From the cell containing the given text, extract its center point as (x, y) coordinate. 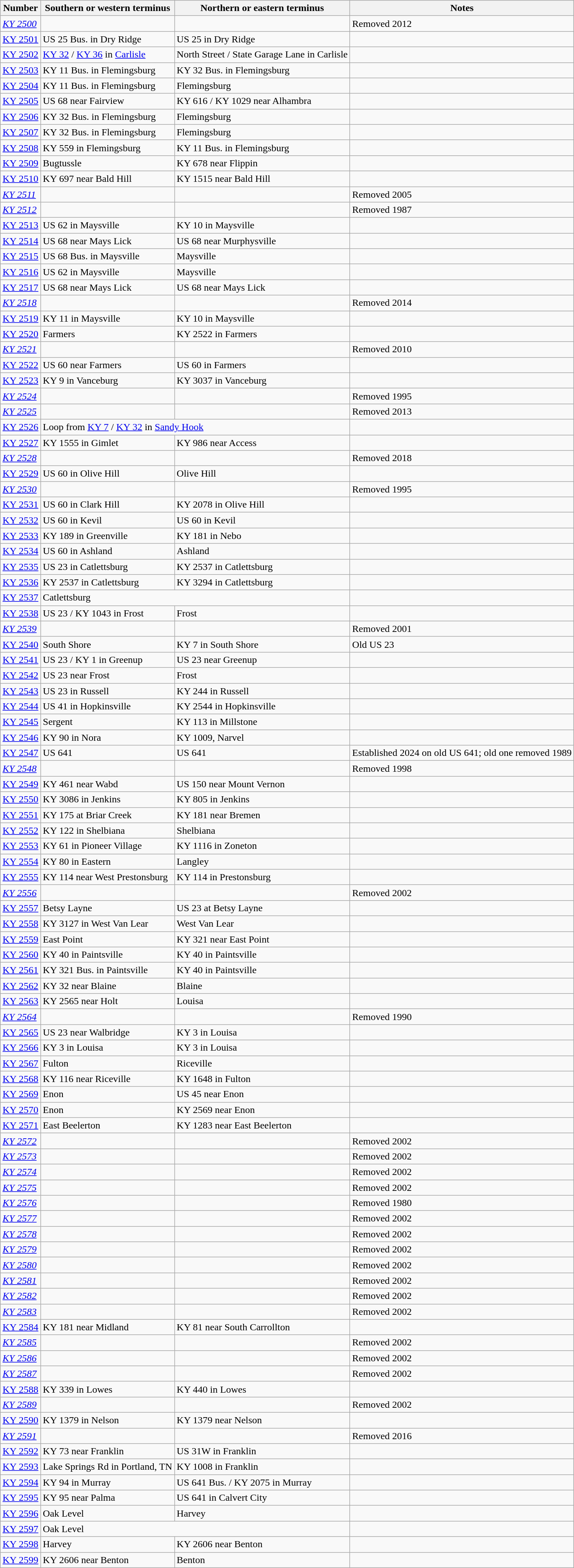
KY 90 in Nora (108, 738)
KY 2529 (20, 474)
KY 2531 (20, 505)
US 23 / KY 1043 in Frost (108, 613)
KY 114 near West Prestonsburg (108, 877)
KY 461 near Wabd (108, 784)
KY 986 near Access (262, 442)
US 23 near Greenup (262, 660)
KY 1379 in Nelson (108, 1420)
KY 2501 (20, 39)
KY 339 in Lowes (108, 1389)
Langley (262, 861)
US 60 in Clark Hill (108, 505)
Riceville (262, 1063)
KY 2544 in Hopkinsville (262, 707)
KY 2593 (20, 1467)
KY 2506 (20, 117)
KY 2597 (20, 1529)
KY 2553 (20, 846)
North Street / State Garage Lane in Carlisle (262, 55)
KY 2548 (20, 769)
KY 2528 (20, 458)
US 45 near Enon (262, 1094)
KY 2576 (20, 1203)
KY 2536 (20, 582)
KY 2547 (20, 753)
KY 2534 (20, 551)
KY 559 in Flemingsburg (108, 148)
KY 2519 (20, 318)
KY 3294 in Catlettsburg (262, 582)
KY 2516 (20, 272)
Sergent (108, 722)
KY 9 in Vanceburg (108, 380)
Removed 2005 (462, 194)
KY 440 in Lowes (262, 1389)
KY 2522 (20, 365)
KY 2512 (20, 210)
KY 2558 (20, 923)
US 68 near Fairview (108, 101)
KY 61 in Pioneer Village (108, 846)
KY 181 in Nebo (262, 536)
KY 2554 (20, 861)
Southern or western terminus (108, 8)
KY 2500 (20, 24)
US 23 at Betsy Layne (262, 908)
KY 2520 (20, 334)
KY 2578 (20, 1234)
Removed 1998 (462, 769)
KY 2541 (20, 660)
KY 1009, Narvel (262, 738)
Farmers (108, 334)
KY 2525 (20, 411)
KY 1648 in Fulton (262, 1079)
Removed 2014 (462, 303)
Bugtussle (108, 163)
East Point (108, 939)
KY 2577 (20, 1219)
KY 2538 (20, 613)
KY 2552 (20, 830)
KY 2562 (20, 986)
Benton (262, 1560)
KY 3086 in Jenkins (108, 799)
US 60 near Farmers (108, 365)
KY 2565 near Holt (108, 1001)
KY 32 near Blaine (108, 986)
KY 2533 (20, 536)
US 23 in Russell (108, 691)
US 641 in Calvert City (262, 1498)
KY 2504 (20, 86)
KY 2545 (20, 722)
KY 2598 (20, 1544)
KY 2592 (20, 1451)
KY 2543 (20, 691)
KY 2556 (20, 892)
KY 2507 (20, 132)
KY 2582 (20, 1296)
US 60 in Olive Hill (108, 474)
Removed 1980 (462, 1203)
US 25 Bus. in Dry Ridge (108, 39)
KY 2527 (20, 442)
KY 2559 (20, 939)
US 25 in Dry Ridge (262, 39)
KY 2583 (20, 1312)
KY 2503 (20, 70)
US 68 near Murphysville (262, 241)
US 23 near Frost (108, 675)
KY 94 in Murray (108, 1482)
KY 1008 in Franklin (262, 1467)
KY 2566 (20, 1048)
KY 2560 (20, 955)
Lake Springs Rd in Portland, TN (108, 1467)
KY 2588 (20, 1389)
KY 1379 near Nelson (262, 1420)
Removed 1990 (462, 1017)
KY 2561 (20, 970)
KY 2078 in Olive Hill (262, 505)
KY 321 Bus. in Paintsville (108, 970)
KY 73 near Franklin (108, 1451)
KY 2587 (20, 1374)
US 60 in Ashland (108, 551)
KY 3127 in West Van Lear (108, 923)
KY 2551 (20, 815)
Notes (462, 8)
US 23 near Walbridge (108, 1032)
KY 2540 (20, 644)
KY 2549 (20, 784)
Established 2024 on old US 641; old one removed 1989 (462, 753)
KY 2575 (20, 1188)
KY 2517 (20, 287)
Removed 2001 (462, 629)
KY 2502 (20, 55)
KY 2581 (20, 1281)
US 31W in Franklin (262, 1451)
KY 2513 (20, 225)
KY 2571 (20, 1125)
KY 7 in South Shore (262, 644)
KY 2505 (20, 101)
Removed 2016 (462, 1435)
West Van Lear (262, 923)
KY 2522 in Farmers (262, 334)
KY 81 near South Carrollton (262, 1327)
KY 2542 (20, 675)
KY 122 in Shelbiana (108, 830)
KY 2572 (20, 1141)
KY 2535 (20, 567)
Louisa (262, 1001)
KY 2514 (20, 241)
Fulton (108, 1063)
Number (20, 8)
KY 2591 (20, 1435)
KY 321 near East Point (262, 939)
KY 805 in Jenkins (262, 799)
KY 1515 near Bald Hill (262, 179)
US 150 near Mount Vernon (262, 784)
KY 2569 near Enon (262, 1110)
KY 2570 (20, 1110)
KY 181 near Bremen (262, 815)
KY 616 / KY 1029 near Alhambra (262, 101)
KY 678 near Flippin (262, 163)
Removed 2012 (462, 24)
Blaine (262, 986)
Shelbiana (262, 830)
Northern or eastern terminus (262, 8)
KY 2518 (20, 303)
Removed 1987 (462, 210)
KY 114 in Prestonsburg (262, 877)
KY 2510 (20, 179)
KY 175 at Briar Creek (108, 815)
KY 2521 (20, 349)
KY 2544 (20, 707)
KY 2567 (20, 1063)
US 41 in Hopkinsville (108, 707)
KY 2568 (20, 1079)
KY 2532 (20, 520)
KY 116 near Riceville (108, 1079)
KY 2585 (20, 1343)
KY 2537 (20, 598)
KY 2511 (20, 194)
US 23 / KY 1 in Greenup (108, 660)
KY 2550 (20, 799)
US 641 Bus. / KY 2075 in Murray (262, 1482)
KY 2574 (20, 1172)
Olive Hill (262, 474)
KY 2580 (20, 1265)
South Shore (108, 644)
KY 2565 (20, 1032)
KY 2508 (20, 148)
KY 181 near Midland (108, 1327)
US 23 in Catlettsburg (108, 567)
KY 2586 (20, 1358)
Removed 2013 (462, 411)
Removed 2010 (462, 349)
Removed 2018 (462, 458)
KY 11 in Maysville (108, 318)
KY 95 near Palma (108, 1498)
KY 2579 (20, 1250)
East Beelerton (108, 1125)
KY 2569 (20, 1094)
KY 2555 (20, 877)
Catlettsburg (195, 598)
KY 697 near Bald Hill (108, 179)
KY 2599 (20, 1560)
KY 2523 (20, 380)
KY 113 in Millstone (262, 722)
KY 1116 in Zoneton (262, 846)
KY 2526 (20, 427)
KY 2589 (20, 1405)
KY 189 in Greenville (108, 536)
Ashland (262, 551)
KY 2594 (20, 1482)
KY 2515 (20, 256)
US 68 Bus. in Maysville (108, 256)
KY 2563 (20, 1001)
Old US 23 (462, 644)
KY 2590 (20, 1420)
KY 2596 (20, 1513)
US 60 in Farmers (262, 365)
Loop from KY 7 / KY 32 in Sandy Hook (195, 427)
KY 244 in Russell (262, 691)
KY 2564 (20, 1017)
KY 2557 (20, 908)
KY 2530 (20, 489)
KY 1555 in Gimlet (108, 442)
KY 1283 near East Beelerton (262, 1125)
KY 2573 (20, 1156)
KY 2539 (20, 629)
KY 3037 in Vanceburg (262, 380)
KY 2595 (20, 1498)
KY 80 in Eastern (108, 861)
KY 2524 (20, 396)
KY 2509 (20, 163)
KY 32 / KY 36 in Carlisle (108, 55)
KY 2584 (20, 1327)
KY 2546 (20, 738)
Betsy Layne (108, 908)
